Output the [x, y] coordinate of the center of the cell containing the given text.  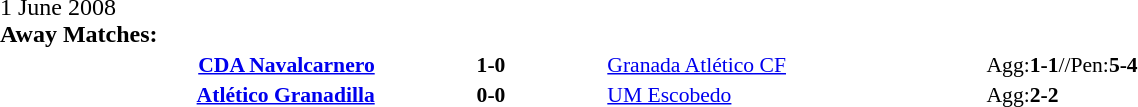
1-0 [492, 64]
Granada Atlético CF [795, 64]
